Return [x, y] of the center of cell containing provided text 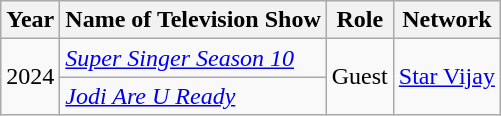
Name of Television Show [193, 20]
Star Vijay [446, 77]
Network [446, 20]
Year [30, 20]
Super Singer Season 10 [193, 58]
Role [360, 20]
2024 [30, 77]
Guest [360, 77]
Jodi Are U Ready [193, 96]
